For the text-containing cell, return its midpoint in [X, Y] coordinate format. 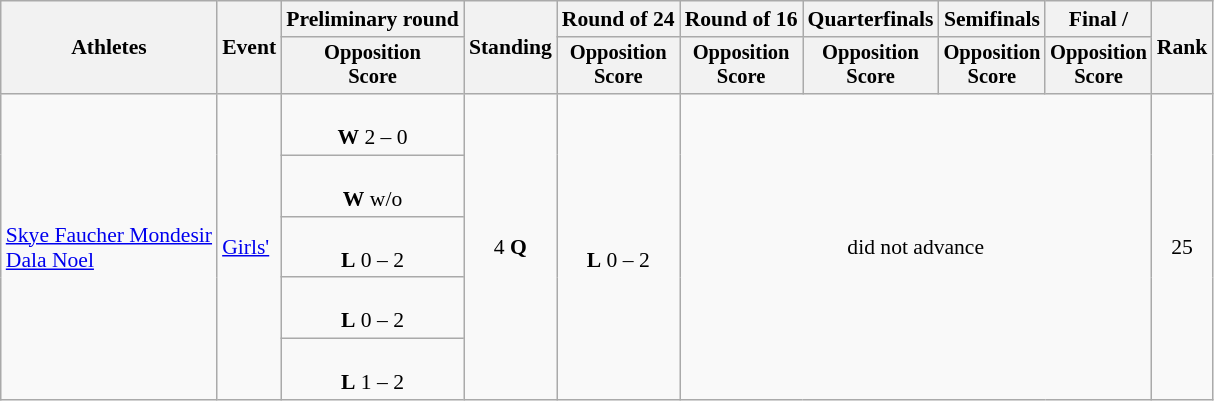
did not advance [916, 247]
Round of 24 [618, 19]
Girls' [249, 247]
L 1 – 2 [372, 370]
W 2 – 0 [372, 124]
Final / [1098, 19]
Semifinals [992, 19]
Athletes [109, 48]
Preliminary round [372, 19]
Standing [510, 48]
W w/o [372, 186]
Skye Faucher MondesirDala Noel [109, 247]
Quarterfinals [871, 19]
Event [249, 48]
Rank [1182, 48]
4 Q [510, 247]
Round of 16 [742, 19]
25 [1182, 247]
